Pinpoint the cell where the given text exists, returning its [x, y] midpoint coordinate. 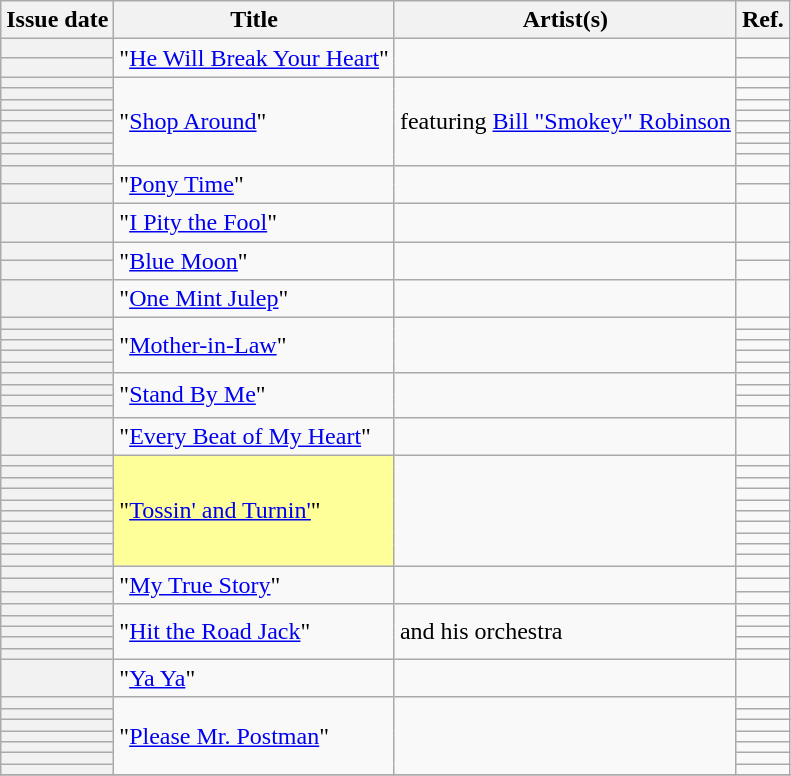
"Ya Ya" [254, 678]
"Blue Moon" [254, 261]
"Hit the Road Jack" [254, 632]
"He Will Break Your Heart" [254, 58]
and his orchestra [565, 632]
"Shop Around" [254, 121]
"Please Mr. Postman" [254, 736]
"Mother-in-Law" [254, 346]
"Tossin' and Turnin'" [254, 510]
"Every Beat of My Heart" [254, 436]
"Stand By Me" [254, 395]
"My True Story" [254, 585]
Artist(s) [565, 20]
"Pony Time" [254, 184]
Ref. [762, 20]
featuring Bill "Smokey" Robinson [565, 121]
Title [254, 20]
"I Pity the Fool" [254, 222]
"One Mint Julep" [254, 299]
Issue date [58, 20]
